Capture the cell that displays the provided text and extract its [x, y] central coordinate. 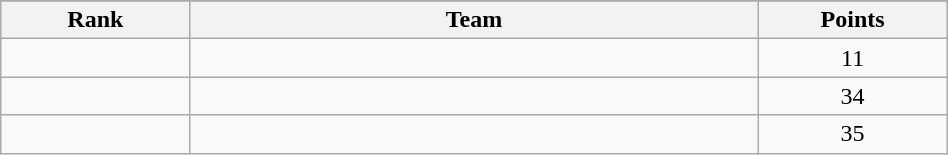
Team [474, 20]
34 [852, 96]
Rank [96, 20]
35 [852, 134]
11 [852, 58]
Points [852, 20]
